Search for the cell housing the specified text and yield its [x, y] center coordinate. 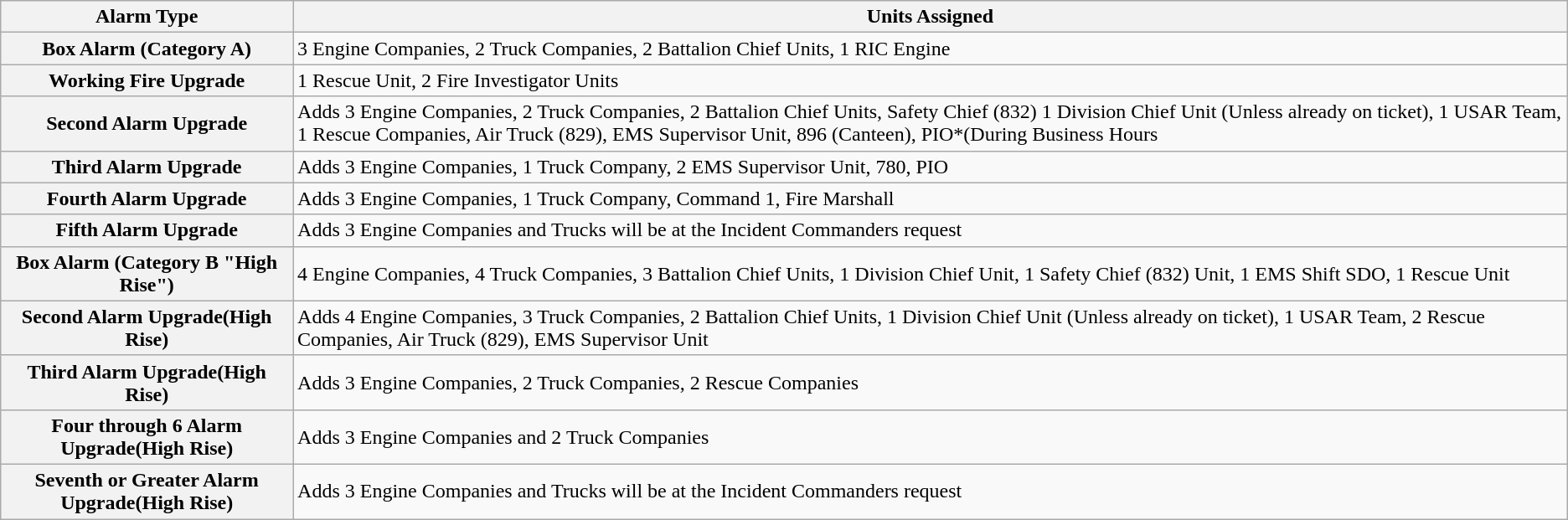
Second Alarm Upgrade(High Rise) [147, 328]
Box Alarm (Category A) [147, 49]
Adds 3 Engine Companies, 1 Truck Company, 2 EMS Supervisor Unit, 780, PIO [931, 167]
3 Engine Companies, 2 Truck Companies, 2 Battalion Chief Units, 1 RIC Engine [931, 49]
Four through 6 Alarm Upgrade(High Rise) [147, 437]
Adds 3 Engine Companies, 2 Truck Companies, 2 Rescue Companies [931, 382]
Box Alarm (Category B "High Rise") [147, 273]
Fifth Alarm Upgrade [147, 230]
Adds 3 Engine Companies, 1 Truck Company, Command 1, Fire Marshall [931, 198]
Adds 3 Engine Companies and 2 Truck Companies [931, 437]
4 Engine Companies, 4 Truck Companies, 3 Battalion Chief Units, 1 Division Chief Unit, 1 Safety Chief (832) Unit, 1 EMS Shift SDO, 1 Rescue Unit [931, 273]
Third Alarm Upgrade [147, 167]
Seventh or Greater Alarm Upgrade(High Rise) [147, 491]
Second Alarm Upgrade [147, 124]
Working Fire Upgrade [147, 80]
Units Assigned [931, 17]
Third Alarm Upgrade(High Rise) [147, 382]
1 Rescue Unit, 2 Fire Investigator Units [931, 80]
Alarm Type [147, 17]
Fourth Alarm Upgrade [147, 198]
